For the text-containing cell, return its midpoint in [X, Y] coordinate format. 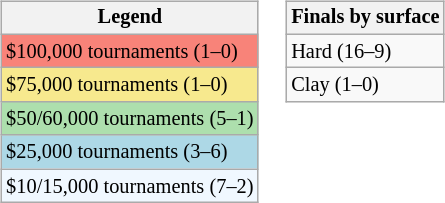
$50/60,000 tournaments (5–1) [130, 119]
$75,000 tournaments (1–0) [130, 85]
Finals by surface [365, 18]
Legend [130, 18]
$25,000 tournaments (3–6) [130, 152]
$100,000 tournaments (1–0) [130, 51]
Clay (1–0) [365, 85]
Hard (16–9) [365, 51]
$10/15,000 tournaments (7–2) [130, 186]
